Identify which cell holds the provided text, then report its [x, y] central coordinate. 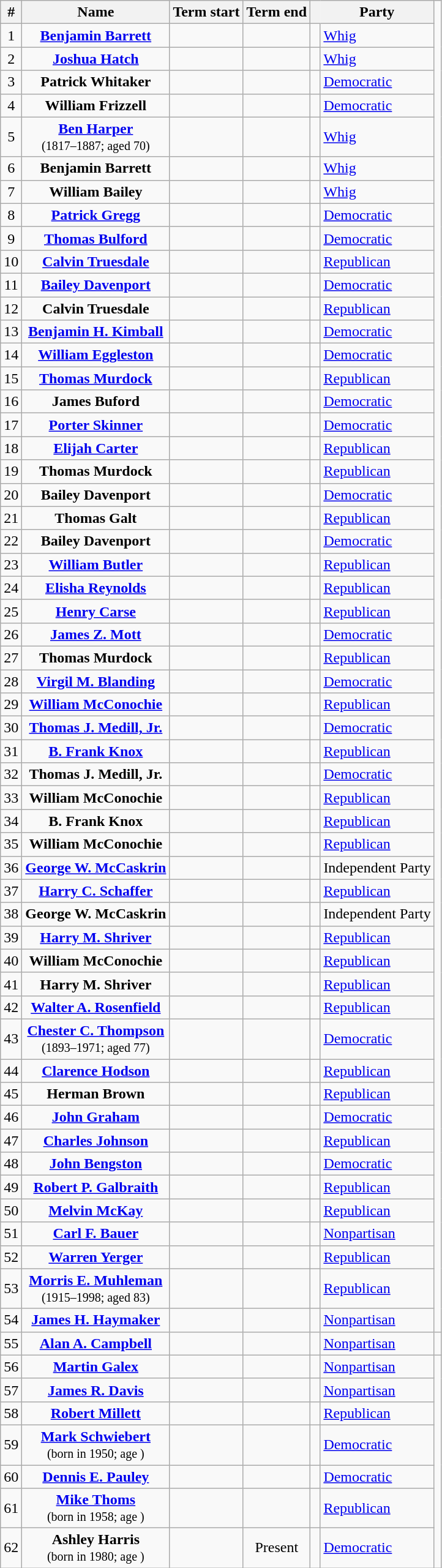
Ashley Harris(born in 1980; age ) [96, 1548]
49 [11, 1187]
John Bengston [96, 1164]
43 [11, 1038]
Herman Brown [96, 1094]
57 [11, 1390]
19 [11, 471]
54 [11, 1320]
56 [11, 1367]
45 [11, 1094]
Term start [206, 12]
William Eggleston [96, 355]
35 [11, 844]
7 [11, 192]
33 [11, 798]
James H. Haymaker [96, 1320]
15 [11, 378]
Patrick Whitaker [96, 82]
Term end [277, 12]
37 [11, 891]
13 [11, 332]
Dennis E. Pauley [96, 1476]
Clarence Hodson [96, 1071]
30 [11, 728]
27 [11, 658]
31 [11, 751]
Robert Millett [96, 1413]
10 [11, 261]
58 [11, 1413]
Porter Skinner [96, 425]
61 [11, 1509]
21 [11, 518]
Warren Yerger [96, 1257]
Joshua Hatch [96, 59]
# [11, 12]
23 [11, 565]
Charles Johnson [96, 1141]
4 [11, 105]
Robert P. Galbraith [96, 1187]
James R. Davis [96, 1390]
Henry Carse [96, 611]
Party [377, 12]
22 [11, 541]
11 [11, 285]
8 [11, 215]
6 [11, 168]
William Bailey [96, 192]
20 [11, 495]
39 [11, 937]
Virgil M. Blanding [96, 681]
Morris E. Muhleman(1915–1998; aged 83) [96, 1288]
5 [11, 137]
2 [11, 59]
Alan A. Campbell [96, 1343]
29 [11, 705]
Patrick Gregg [96, 215]
Walter A. Rosenfield [96, 1007]
55 [11, 1343]
34 [11, 821]
26 [11, 634]
59 [11, 1445]
Thomas Galt [96, 518]
Benjamin H. Kimball [96, 332]
17 [11, 425]
51 [11, 1234]
36 [11, 868]
28 [11, 681]
3 [11, 82]
62 [11, 1548]
16 [11, 402]
Harry C. Schaffer [96, 891]
Mark Schwiebert(born in 1950; age ) [96, 1445]
Elijah Carter [96, 448]
9 [11, 238]
12 [11, 308]
Chester C. Thompson(1893–1971; aged 77) [96, 1038]
24 [11, 588]
46 [11, 1117]
Ben Harper(1817–1887; aged 70) [96, 137]
50 [11, 1210]
41 [11, 984]
42 [11, 1007]
James Z. Mott [96, 634]
48 [11, 1164]
Martin Galex [96, 1367]
25 [11, 611]
1 [11, 36]
Melvin McKay [96, 1210]
38 [11, 914]
John Graham [96, 1117]
Carl F. Bauer [96, 1234]
52 [11, 1257]
Mike Thoms(born in 1958; age ) [96, 1509]
53 [11, 1288]
47 [11, 1141]
Name [96, 12]
40 [11, 961]
60 [11, 1476]
Elisha Reynolds [96, 588]
44 [11, 1071]
14 [11, 355]
William Butler [96, 565]
32 [11, 775]
Thomas Bulford [96, 238]
William Frizzell [96, 105]
Present [277, 1548]
James Buford [96, 402]
18 [11, 448]
